From the cell containing the given text, extract its center point as (X, Y) coordinate. 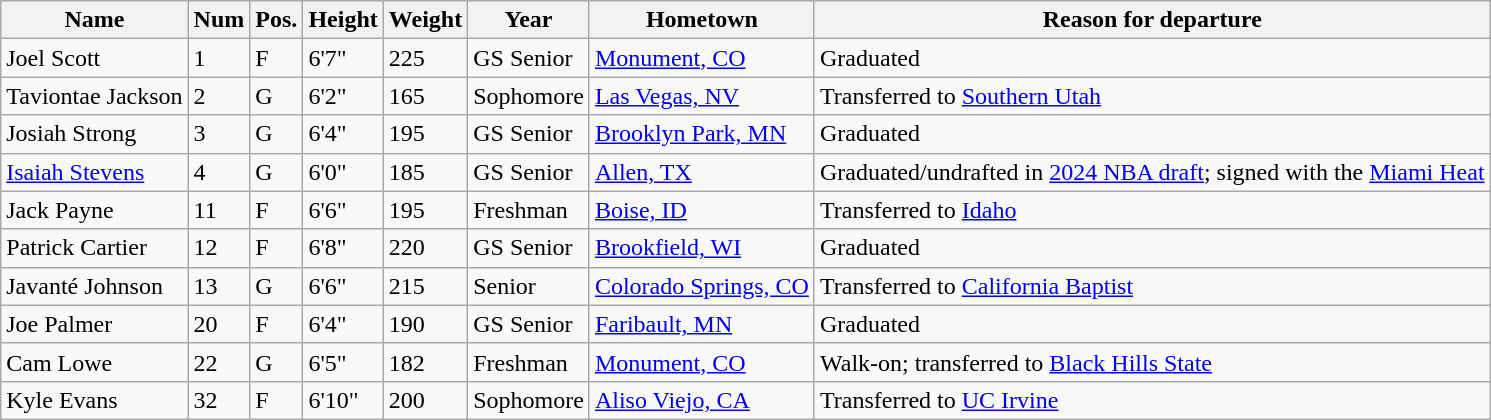
Taviontae Jackson (94, 96)
Walk-on; transferred to Black Hills State (1152, 362)
1 (219, 58)
Brookfield, WI (702, 248)
Transferred to UC Irvine (1152, 400)
Transferred to California Baptist (1152, 286)
3 (219, 134)
Num (219, 20)
6'8" (343, 248)
Hometown (702, 20)
Faribault, MN (702, 324)
Joel Scott (94, 58)
2 (219, 96)
Weight (425, 20)
6'7" (343, 58)
Graduated/undrafted in 2024 NBA draft; signed with the Miami Heat (1152, 172)
182 (425, 362)
Cam Lowe (94, 362)
12 (219, 248)
Reason for departure (1152, 20)
Senior (529, 286)
6'5" (343, 362)
Transferred to Southern Utah (1152, 96)
Colorado Springs, CO (702, 286)
165 (425, 96)
Aliso Viejo, CA (702, 400)
Las Vegas, NV (702, 96)
Name (94, 20)
Josiah Strong (94, 134)
13 (219, 286)
215 (425, 286)
20 (219, 324)
Allen, TX (702, 172)
190 (425, 324)
22 (219, 362)
Javanté Johnson (94, 286)
Height (343, 20)
Isaiah Stevens (94, 172)
6'10" (343, 400)
Transferred to Idaho (1152, 210)
Kyle Evans (94, 400)
Patrick Cartier (94, 248)
Joe Palmer (94, 324)
185 (425, 172)
Jack Payne (94, 210)
220 (425, 248)
4 (219, 172)
6'2" (343, 96)
Year (529, 20)
11 (219, 210)
200 (425, 400)
Pos. (276, 20)
6'0" (343, 172)
Boise, ID (702, 210)
225 (425, 58)
Brooklyn Park, MN (702, 134)
32 (219, 400)
